Pinpoint the cell where the given text exists, returning its (X, Y) midpoint coordinate. 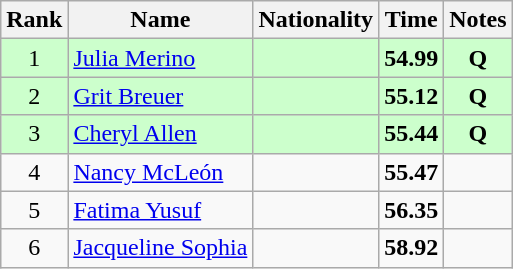
55.47 (412, 172)
4 (34, 172)
55.12 (412, 96)
54.99 (412, 58)
1 (34, 58)
Grit Breuer (160, 96)
55.44 (412, 134)
2 (34, 96)
Julia Merino (160, 58)
Notes (478, 20)
Fatima Yusuf (160, 210)
Rank (34, 20)
Nationality (316, 20)
Jacqueline Sophia (160, 248)
56.35 (412, 210)
58.92 (412, 248)
Name (160, 20)
3 (34, 134)
5 (34, 210)
6 (34, 248)
Time (412, 20)
Cheryl Allen (160, 134)
Nancy McLeón (160, 172)
